Find where the given text appears and provide that cell's center as [x, y] coordinate. 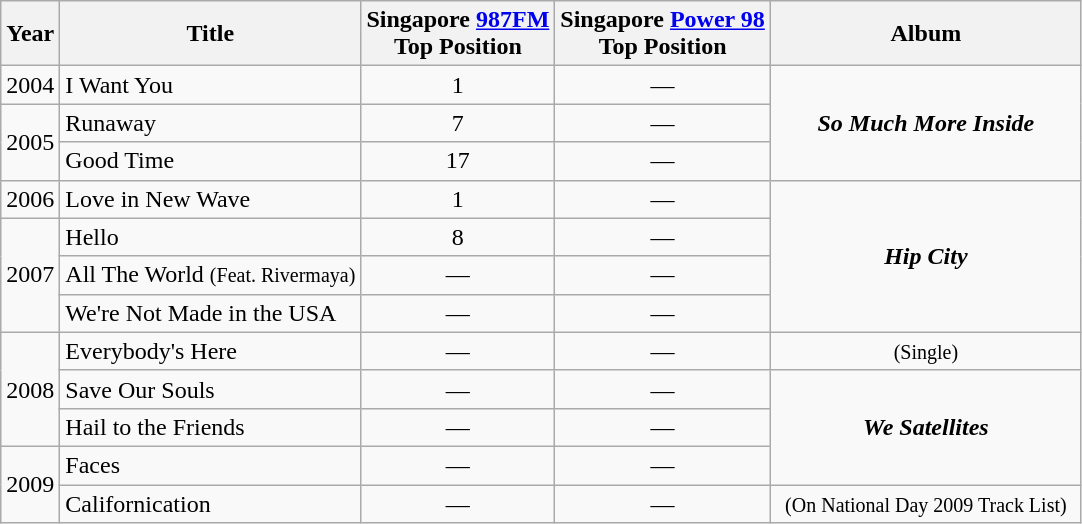
2007 [30, 275]
Love in New Wave [210, 199]
Singapore 987FMTop Position [458, 34]
2009 [30, 484]
2008 [30, 389]
(On National Day 2009 Track List) [926, 503]
I Want You [210, 85]
2004 [30, 85]
8 [458, 237]
Hello [210, 237]
2006 [30, 199]
So Much More Inside [926, 123]
We Satellites [926, 427]
Everybody's Here [210, 351]
All The World (Feat. Rivermaya) [210, 275]
(Single) [926, 351]
Hail to the Friends [210, 427]
Hip City [926, 256]
Singapore Power 98Top Position [663, 34]
Good Time [210, 161]
Faces [210, 465]
Save Our Souls [210, 389]
Runaway [210, 123]
Year [30, 34]
Album [926, 34]
Title [210, 34]
We're Not Made in the USA [210, 313]
2005 [30, 142]
Californication [210, 503]
17 [458, 161]
7 [458, 123]
